Determine the (X, Y) coordinate at the center of the cell enclosing the given text.  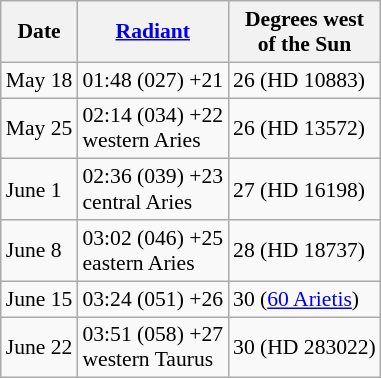
30 (HD 283022) (304, 348)
30 (60 Arietis) (304, 299)
June 22 (40, 348)
26 (HD 10883) (304, 80)
26 (HD 13572) (304, 128)
03:24 (051) +26 (152, 299)
01:48 (027) +21 (152, 80)
02:36 (039) +23central Aries (152, 190)
June 15 (40, 299)
May 25 (40, 128)
02:14 (034) +22western Aries (152, 128)
Date (40, 32)
June 1 (40, 190)
27 (HD 16198) (304, 190)
May 18 (40, 80)
Radiant (152, 32)
28 (HD 18737) (304, 250)
June 8 (40, 250)
03:02 (046) +25eastern Aries (152, 250)
Degrees westof the Sun (304, 32)
03:51 (058) +27western Taurus (152, 348)
